Return (x, y) of the center of cell containing provided text 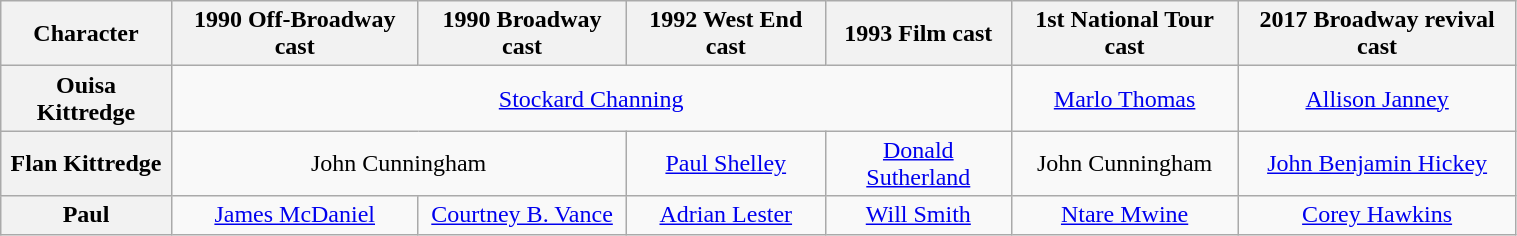
2017 Broadway revival cast (1377, 34)
Marlo Thomas (1124, 98)
1993 Film cast (918, 34)
1992 West End cast (726, 34)
Ouisa Kittredge (86, 98)
Paul Shelley (726, 164)
Adrian Lester (726, 215)
James McDaniel (294, 215)
Flan Kittredge (86, 164)
Will Smith (918, 215)
Character (86, 34)
Corey Hawkins (1377, 215)
Donald Sutherland (918, 164)
1st National Tour cast (1124, 34)
1990 Off-Broadway cast (294, 34)
1990 Broadway cast (522, 34)
Ntare Mwine (1124, 215)
Allison Janney (1377, 98)
Paul (86, 215)
John Benjamin Hickey (1377, 164)
Courtney B. Vance (522, 215)
Stockard Channing (591, 98)
